Locate the cell with the specified text and output its (x, y) center coordinate. 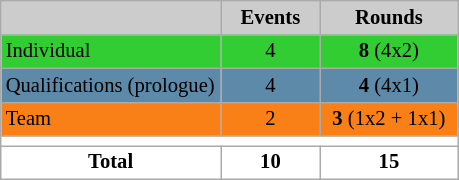
8 (4x2) (388, 51)
Individual (111, 51)
10 (270, 162)
Rounds (388, 17)
2 (270, 119)
Qualifications (prologue) (111, 85)
Events (270, 17)
Total (111, 162)
3 (1x2 + 1x1) (388, 119)
Team (111, 119)
15 (388, 162)
4 (4x1) (388, 85)
